Find where the given text appears and provide that cell's center as [x, y] coordinate. 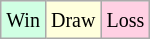
Draw [72, 20]
Loss [126, 20]
Win [24, 20]
